Return the (x, y) coordinate for the center point of the cell that contains the specified text.  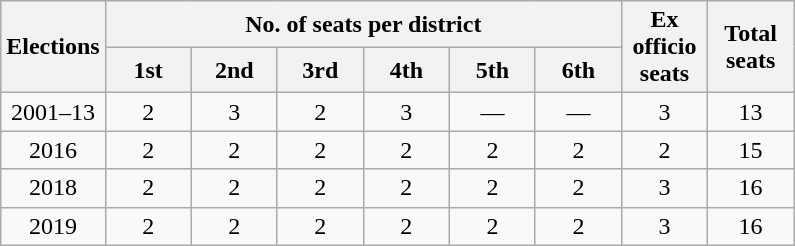
13 (751, 112)
Ex officio seats (665, 47)
2018 (53, 188)
2016 (53, 150)
Total seats (751, 47)
5th (492, 70)
15 (751, 150)
Elections (53, 47)
No. of seats per district (363, 24)
2nd (234, 70)
2001–13 (53, 112)
4th (406, 70)
2019 (53, 226)
6th (578, 70)
3rd (320, 70)
1st (148, 70)
